Provide the (X, Y) coordinate of the cell's center where the given text is located.  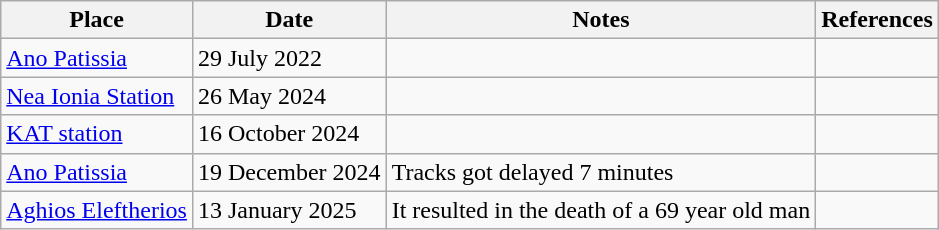
Aghios Eleftherios (97, 210)
Place (97, 20)
26 May 2024 (289, 96)
19 December 2024 (289, 172)
KAT station (97, 134)
16 October 2024 (289, 134)
It resulted in the death of a 69 year old man (601, 210)
Nea Ionia Station (97, 96)
Date (289, 20)
References (878, 20)
Notes (601, 20)
Tracks got delayed 7 minutes (601, 172)
13 January 2025 (289, 210)
29 July 2022 (289, 58)
